Determine the [X, Y] coordinate at the center of the cell enclosing the given text.  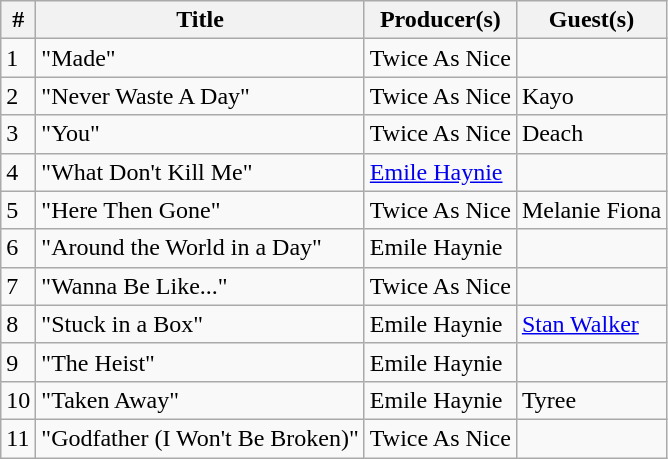
"Godfather (I Won't Be Broken)" [200, 438]
"Wanna Be Like..." [200, 286]
Melanie Fiona [591, 210]
Guest(s) [591, 20]
8 [18, 324]
Stan Walker [591, 324]
"Here Then Gone" [200, 210]
2 [18, 96]
9 [18, 362]
"You" [200, 134]
Deach [591, 134]
10 [18, 400]
6 [18, 248]
"What Don't Kill Me" [200, 172]
Title [200, 20]
1 [18, 58]
"The Heist" [200, 362]
Tyree [591, 400]
"Made" [200, 58]
# [18, 20]
3 [18, 134]
4 [18, 172]
"Around the World in a Day" [200, 248]
Producer(s) [440, 20]
"Stuck in a Box" [200, 324]
"Never Waste A Day" [200, 96]
7 [18, 286]
11 [18, 438]
5 [18, 210]
"Taken Away" [200, 400]
Kayo [591, 96]
